Pinpoint the cell where the given text exists, returning its [X, Y] midpoint coordinate. 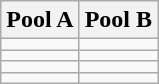
Pool B [118, 20]
Pool A [40, 20]
